Find where the given text appears and provide that cell's center as (x, y) coordinate. 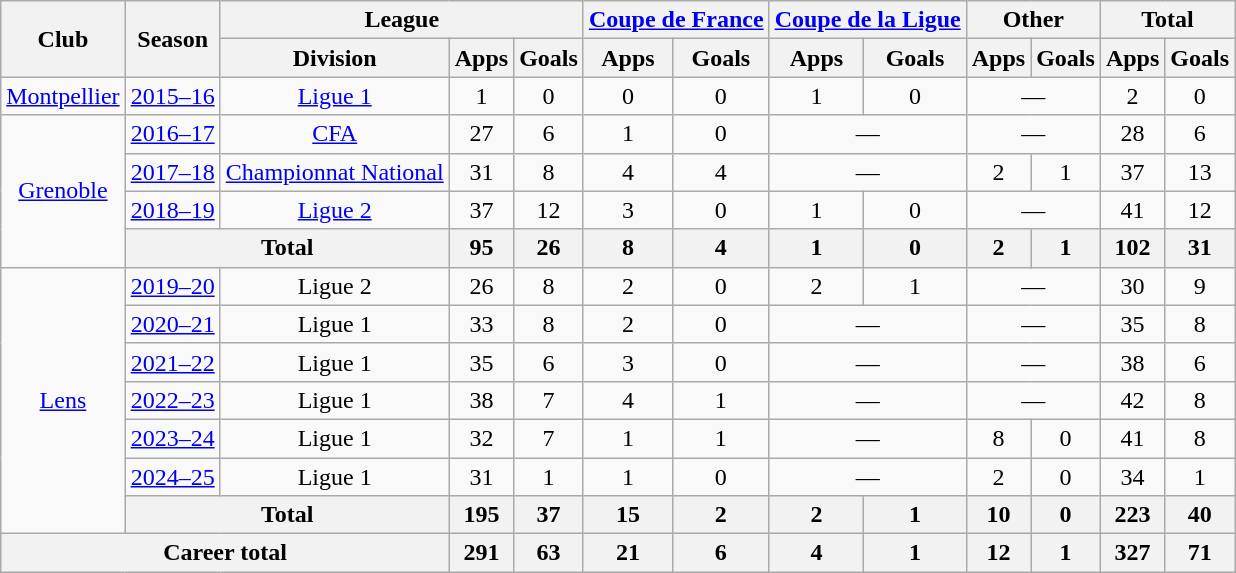
2024–25 (172, 477)
291 (481, 553)
2019–20 (172, 286)
Grenoble (63, 191)
Division (334, 58)
2021–22 (172, 362)
21 (628, 553)
63 (549, 553)
2020–21 (172, 324)
71 (1200, 553)
League (402, 20)
40 (1200, 515)
Career total (225, 553)
13 (1200, 172)
2018–19 (172, 210)
Season (172, 39)
28 (1132, 134)
2016–17 (172, 134)
Club (63, 39)
Championnat National (334, 172)
10 (998, 515)
Coupe de la Ligue (868, 20)
CFA (334, 134)
2023–24 (172, 438)
33 (481, 324)
223 (1132, 515)
Coupe de France (676, 20)
195 (481, 515)
9 (1200, 286)
30 (1132, 286)
2017–18 (172, 172)
32 (481, 438)
95 (481, 248)
327 (1132, 553)
27 (481, 134)
Other (1033, 20)
2015–16 (172, 96)
Montpellier (63, 96)
34 (1132, 477)
102 (1132, 248)
15 (628, 515)
2022–23 (172, 400)
42 (1132, 400)
Lens (63, 400)
